Identify which cell holds the provided text, then report its (x, y) central coordinate. 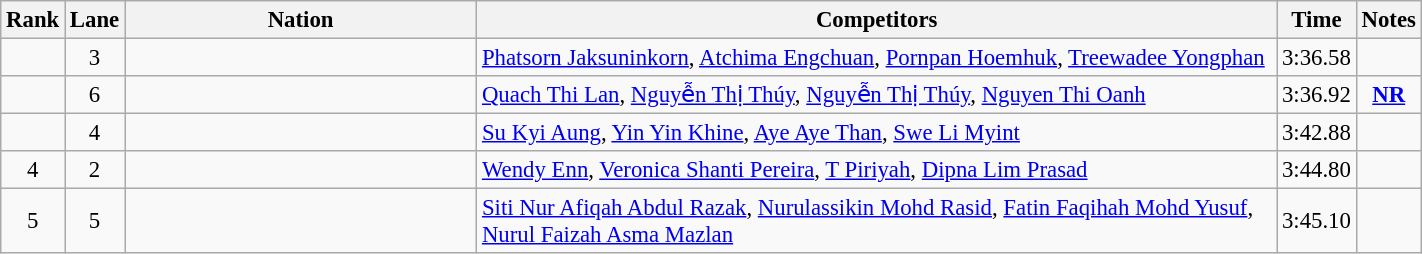
3:36.92 (1317, 95)
Nation (301, 20)
Phatsorn Jaksuninkorn, Atchima Engchuan, Pornpan Hoemhuk, Treewadee Yongphan (877, 58)
Rank (33, 20)
2 (95, 170)
Notes (1388, 20)
NR (1388, 95)
Su Kyi Aung, Yin Yin Khine, Aye Aye Than, Swe Li Myint (877, 133)
3:42.88 (1317, 133)
Siti Nur Afiqah Abdul Razak, Nurulassikin Mohd Rasid, Fatin Faqihah Mohd Yusuf, Nurul Faizah Asma Mazlan (877, 222)
6 (95, 95)
3:36.58 (1317, 58)
Quach Thi Lan, Nguyễn Thị Thúy, Nguyễn Thị Thúy, Nguyen Thi Oanh (877, 95)
Wendy Enn, Veronica Shanti Pereira, T Piriyah, Dipna Lim Prasad (877, 170)
3:45.10 (1317, 222)
3 (95, 58)
Competitors (877, 20)
3:44.80 (1317, 170)
Time (1317, 20)
Lane (95, 20)
